For the text-containing cell, return its midpoint in [X, Y] coordinate format. 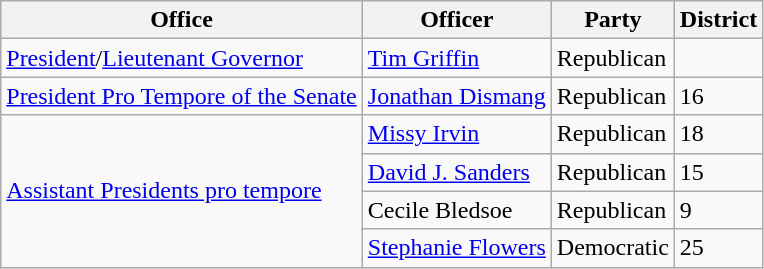
Party [612, 20]
Cecile Bledsoe [456, 210]
15 [718, 172]
9 [718, 210]
25 [718, 248]
Officer [456, 20]
16 [718, 96]
District [718, 20]
18 [718, 134]
David J. Sanders [456, 172]
Tim Griffin [456, 58]
Office [182, 20]
Missy Irvin [456, 134]
Jonathan Dismang [456, 96]
Democratic [612, 248]
President Pro Tempore of the Senate [182, 96]
President/Lieutenant Governor [182, 58]
Assistant Presidents pro tempore [182, 191]
Stephanie Flowers [456, 248]
